Return the [x, y] coordinate for the center point of the cell that contains the specified text.  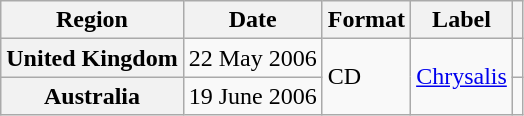
Date [252, 20]
Label [462, 20]
United Kingdom [92, 58]
22 May 2006 [252, 58]
Australia [92, 96]
Format [366, 20]
19 June 2006 [252, 96]
Region [92, 20]
Chrysalis [462, 77]
CD [366, 77]
